Determine the (X, Y) coordinate at the center of the cell enclosing the given text.  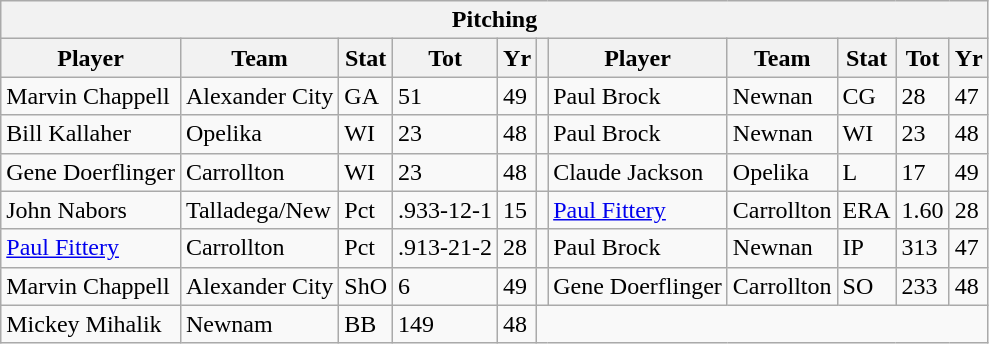
233 (922, 286)
IP (866, 248)
CG (866, 96)
Pitching (494, 20)
Claude Jackson (638, 172)
ERA (866, 210)
149 (446, 324)
L (866, 172)
ShO (366, 286)
Mickey Mihalik (91, 324)
Newnam (259, 324)
BB (366, 324)
51 (446, 96)
Bill Kallaher (91, 134)
.913-21-2 (446, 248)
1.60 (922, 210)
.933-12-1 (446, 210)
SO (866, 286)
17 (922, 172)
15 (518, 210)
313 (922, 248)
6 (446, 286)
Talladega/New (259, 210)
GA (366, 96)
John Nabors (91, 210)
